Return (x, y) of the center of cell containing provided text 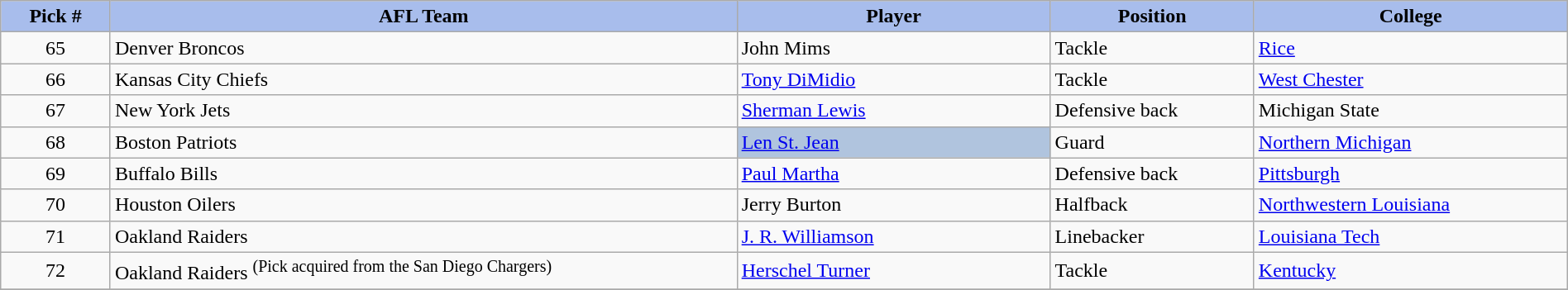
New York Jets (423, 111)
Halfback (1152, 205)
Kansas City Chiefs (423, 79)
J. R. Williamson (893, 236)
John Mims (893, 48)
71 (56, 236)
Rice (1411, 48)
Tony DiMidio (893, 79)
Michigan State (1411, 111)
Denver Broncos (423, 48)
College (1411, 17)
West Chester (1411, 79)
65 (56, 48)
Kentucky (1411, 271)
Herschel Turner (893, 271)
67 (56, 111)
Northern Michigan (1411, 142)
Len St. Jean (893, 142)
Linebacker (1152, 236)
Pick # (56, 17)
Boston Patriots (423, 142)
68 (56, 142)
69 (56, 174)
Oakland Raiders (Pick acquired from the San Diego Chargers) (423, 271)
Sherman Lewis (893, 111)
Position (1152, 17)
Paul Martha (893, 174)
Louisiana Tech (1411, 236)
70 (56, 205)
Player (893, 17)
Pittsburgh (1411, 174)
Northwestern Louisiana (1411, 205)
Jerry Burton (893, 205)
Houston Oilers (423, 205)
AFL Team (423, 17)
72 (56, 271)
Buffalo Bills (423, 174)
Guard (1152, 142)
Oakland Raiders (423, 236)
66 (56, 79)
